Search for the cell housing the specified text and yield its (x, y) center coordinate. 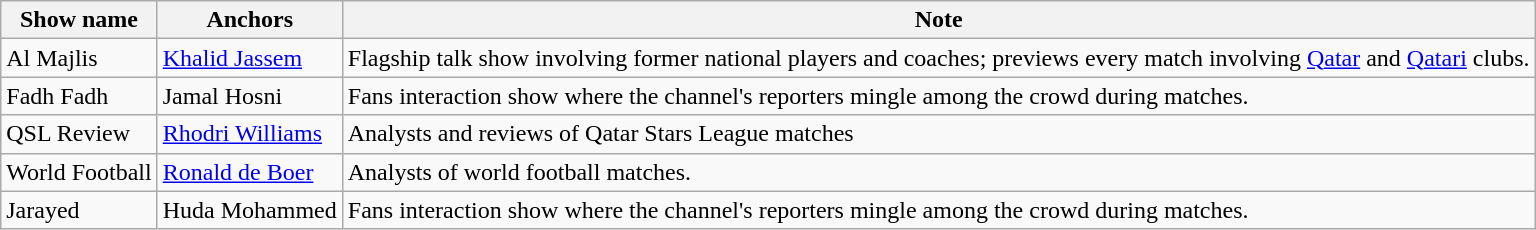
Ronald de Boer (250, 172)
Note (938, 20)
Al Majlis (79, 58)
Anchors (250, 20)
Huda Mohammed (250, 210)
Analysts and reviews of Qatar Stars League matches (938, 134)
World Football (79, 172)
Jarayed (79, 210)
QSL Review (79, 134)
Show name (79, 20)
Khalid Jassem (250, 58)
Analysts of world football matches. (938, 172)
Jamal Hosni (250, 96)
Rhodri Williams (250, 134)
Flagship talk show involving former national players and coaches; previews every match involving Qatar and Qatari clubs. (938, 58)
Fadh Fadh (79, 96)
